Pinpoint the cell where the given text exists, returning its [X, Y] midpoint coordinate. 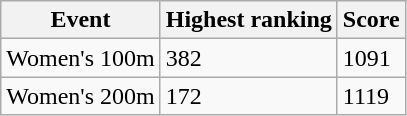
382 [248, 58]
Score [371, 20]
1091 [371, 58]
1119 [371, 96]
Highest ranking [248, 20]
172 [248, 96]
Women's 100m [80, 58]
Event [80, 20]
Women's 200m [80, 96]
